Pinpoint the cell where the given text exists, returning its [x, y] midpoint coordinate. 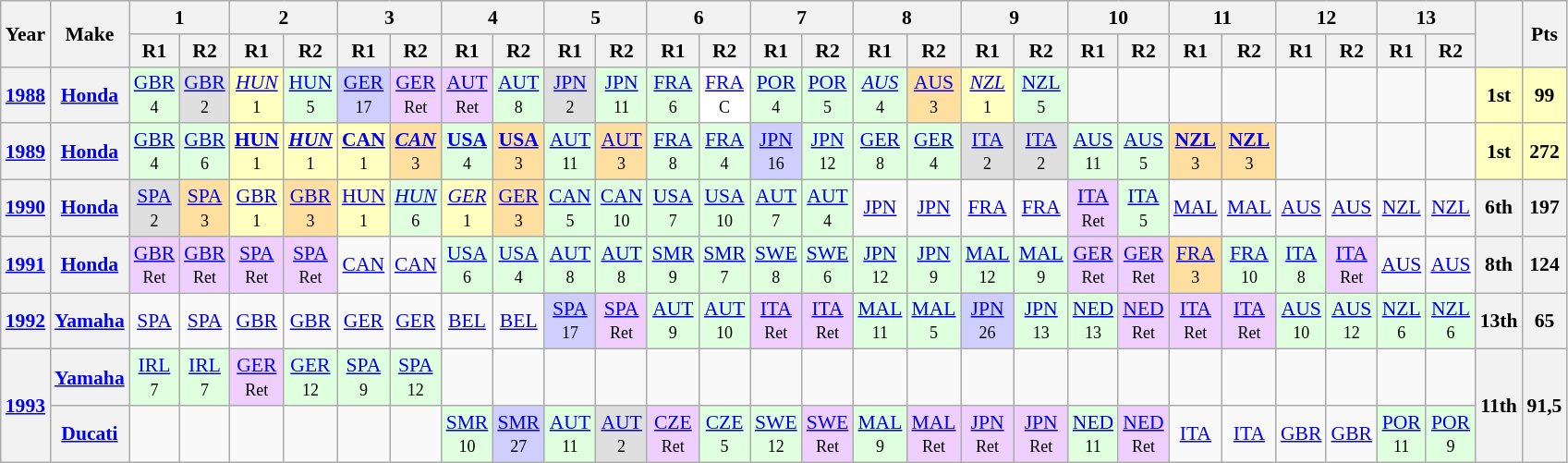
2 [284, 18]
124 [1545, 264]
CAN3 [416, 152]
GER4 [933, 152]
SMR27 [518, 434]
6 [699, 18]
NED11 [1093, 434]
ITA5 [1143, 209]
SMR9 [673, 264]
JPN16 [776, 152]
SPA17 [570, 322]
HUN6 [416, 209]
Ducati [90, 434]
MAL11 [880, 322]
CAN10 [622, 209]
AUT10 [724, 322]
FRAC [724, 94]
SWERet [828, 434]
USA3 [518, 152]
NED13 [1093, 322]
AUT4 [828, 209]
NZL5 [1041, 94]
10 [1118, 18]
MAL5 [933, 322]
4 [493, 18]
AUS5 [1143, 152]
GER3 [518, 209]
SWE12 [776, 434]
13 [1427, 18]
SWE6 [828, 264]
GER12 [310, 377]
AUS11 [1093, 152]
65 [1545, 322]
GER17 [364, 94]
JPN2 [570, 94]
GER8 [880, 152]
1992 [26, 322]
FRA6 [673, 94]
GER1 [468, 209]
POR9 [1451, 434]
272 [1545, 152]
AUT2 [622, 434]
91,5 [1545, 406]
Pts [1545, 33]
USA10 [724, 209]
JPN13 [1041, 322]
9 [1015, 18]
CAN1 [364, 152]
NZL1 [988, 94]
SWE8 [776, 264]
AUS3 [933, 94]
8th [1499, 264]
AUT7 [776, 209]
GBR2 [205, 94]
SPA12 [416, 377]
1 [179, 18]
SPA3 [205, 209]
AUT3 [622, 152]
JPN26 [988, 322]
JPN9 [933, 264]
6th [1499, 209]
GBR1 [257, 209]
AUS10 [1301, 322]
13th [1499, 322]
FRA3 [1196, 264]
HUN5 [310, 94]
5 [595, 18]
SMR7 [724, 264]
CZE5 [724, 434]
POR4 [776, 94]
SPA2 [155, 209]
CZERet [673, 434]
SMR10 [468, 434]
FRA8 [673, 152]
AUS12 [1351, 322]
11 [1222, 18]
7 [802, 18]
AUT9 [673, 322]
12 [1327, 18]
ITA8 [1301, 264]
197 [1545, 209]
GBR6 [205, 152]
8 [906, 18]
Make [90, 33]
FRA10 [1249, 264]
1993 [26, 406]
1990 [26, 209]
JPN11 [622, 94]
SPA9 [364, 377]
USA7 [673, 209]
1988 [26, 94]
POR5 [828, 94]
POR11 [1401, 434]
AUTRet [468, 94]
1989 [26, 152]
AUS4 [880, 94]
3 [390, 18]
99 [1545, 94]
MALRet [933, 434]
MAL12 [988, 264]
11th [1499, 406]
GBR3 [310, 209]
Year [26, 33]
USA6 [468, 264]
1991 [26, 264]
CAN5 [570, 209]
FRA4 [724, 152]
